From the cell containing the given text, extract its center point as (x, y) coordinate. 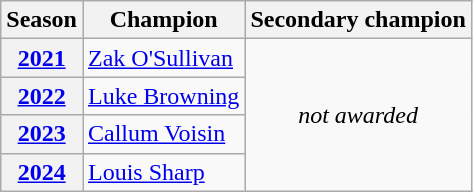
Luke Browning (163, 96)
Louis Sharp (163, 172)
Secondary champion (358, 20)
not awarded (358, 115)
Callum Voisin (163, 134)
Zak O'Sullivan (163, 58)
Champion (163, 20)
Season (42, 20)
2021 (42, 58)
2023 (42, 134)
2024 (42, 172)
2022 (42, 96)
